Search for the cell housing the specified text and yield its [X, Y] center coordinate. 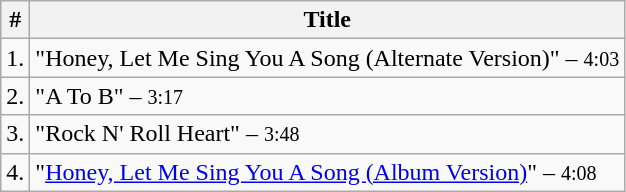
"Honey, Let Me Sing You A Song (Alternate Version)" – 4:03 [328, 58]
"Honey, Let Me Sing You A Song (Album Version)" – 4:08 [328, 172]
2. [16, 96]
4. [16, 172]
# [16, 20]
1. [16, 58]
"A To B" – 3:17 [328, 96]
Title [328, 20]
3. [16, 134]
"Rock N' Roll Heart" – 3:48 [328, 134]
